Output the (X, Y) coordinate of the center of the cell containing the given text.  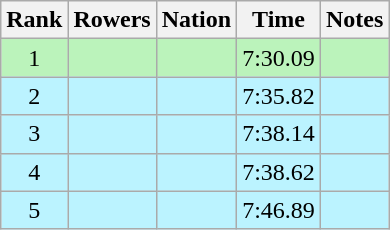
3 (34, 134)
Notes (354, 20)
2 (34, 96)
7:35.82 (279, 96)
5 (34, 210)
7:46.89 (279, 210)
4 (34, 172)
Rank (34, 20)
Time (279, 20)
1 (34, 58)
7:38.14 (279, 134)
Rowers (112, 20)
7:30.09 (279, 58)
Nation (196, 20)
7:38.62 (279, 172)
